Identify which cell holds the provided text, then report its (x, y) central coordinate. 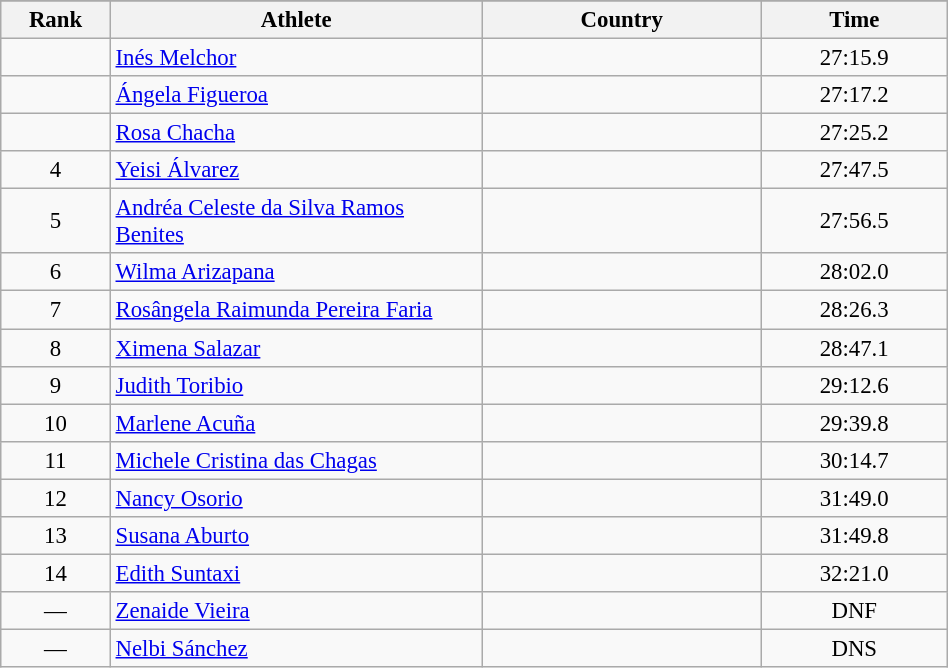
8 (56, 348)
Marlene Acuña (296, 423)
31:49.0 (854, 498)
6 (56, 273)
29:39.8 (854, 423)
12 (56, 498)
4 (56, 170)
Country (622, 20)
Athlete (296, 20)
Rank (56, 20)
32:21.0 (854, 573)
Ximena Salazar (296, 348)
27:47.5 (854, 170)
27:17.2 (854, 95)
Edith Suntaxi (296, 573)
Andréa Celeste da Silva Ramos Benites (296, 222)
Michele Cristina das Chagas (296, 460)
10 (56, 423)
11 (56, 460)
31:49.8 (854, 536)
DNF (854, 611)
Susana Aburto (296, 536)
Nelbi Sánchez (296, 648)
5 (56, 222)
Yeisi Álvarez (296, 170)
Zenaide Vieira (296, 611)
29:12.6 (854, 385)
9 (56, 385)
27:56.5 (854, 222)
28:26.3 (854, 310)
Rosângela Raimunda Pereira Faria (296, 310)
Nancy Osorio (296, 498)
Inés Melchor (296, 58)
27:25.2 (854, 133)
DNS (854, 648)
30:14.7 (854, 460)
Time (854, 20)
Rosa Chacha (296, 133)
Ángela Figueroa (296, 95)
Wilma Arizapana (296, 273)
7 (56, 310)
Judith Toribio (296, 385)
13 (56, 536)
14 (56, 573)
28:02.0 (854, 273)
27:15.9 (854, 58)
28:47.1 (854, 348)
